Identify which cell holds the provided text, then report its [x, y] central coordinate. 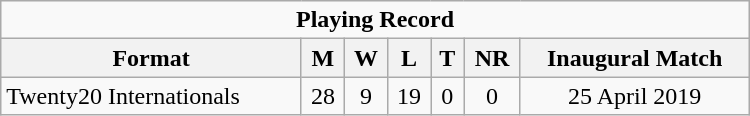
NR [492, 58]
T [448, 58]
Twenty20 Internationals [152, 96]
9 [366, 96]
Inaugural Match [634, 58]
19 [410, 96]
28 [322, 96]
W [366, 58]
M [322, 58]
25 April 2019 [634, 96]
Playing Record [375, 20]
L [410, 58]
Format [152, 58]
